Output the (X, Y) coordinate of the center of the cell containing the given text.  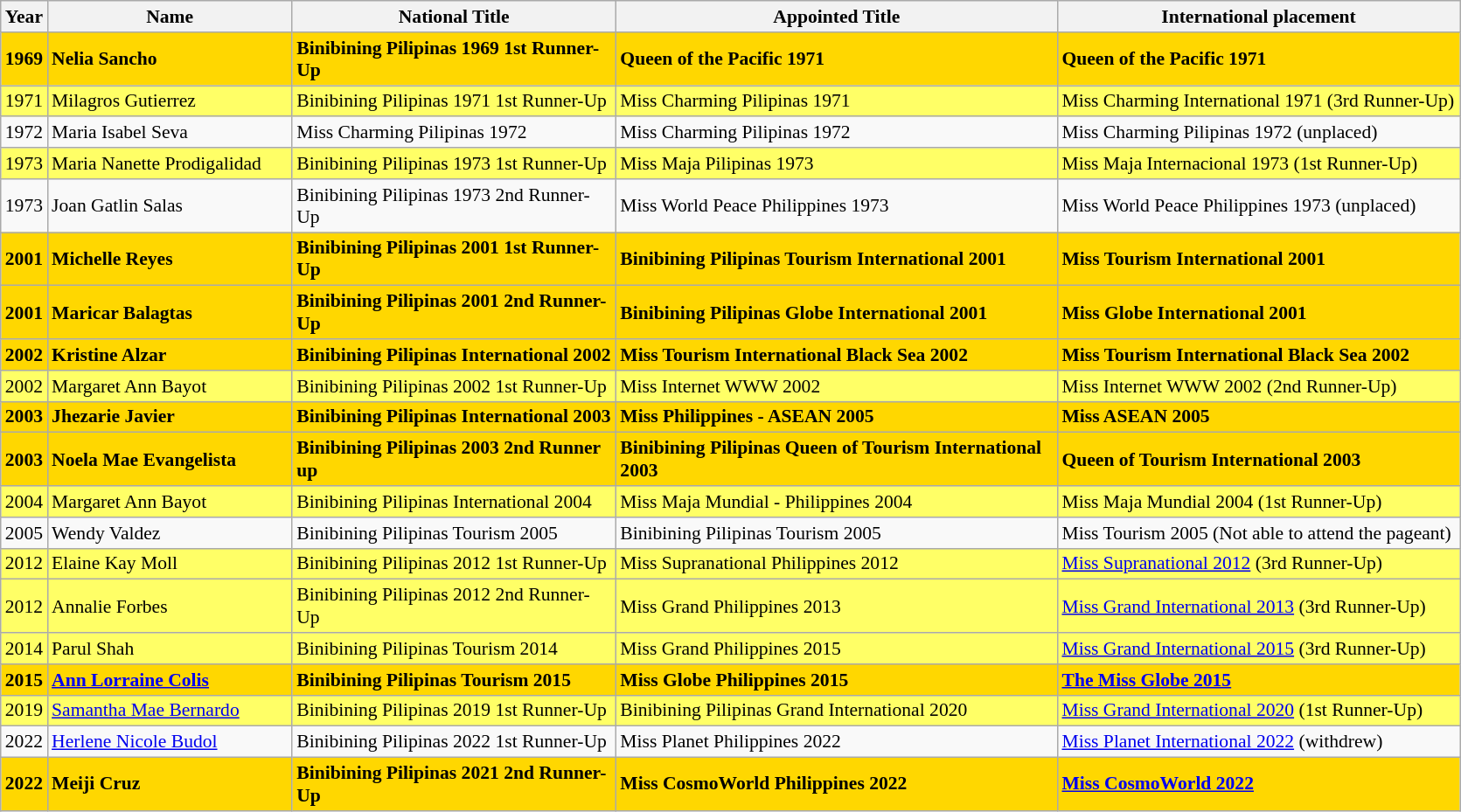
Binibining Pilipinas 2002 1st Runner-Up (454, 386)
Binibining Pilipinas 2012 2nd Runner-Up (454, 607)
Herlene Nicole Budol (170, 742)
Binibining Pilipinas International 2003 (454, 417)
Binibining Pilipinas Globe International 2001 (836, 313)
Binibining Pilipinas Tourism 2014 (454, 649)
Maricar Balagtas (170, 313)
2015 (24, 680)
Elaine Kay Moll (170, 564)
Joan Gatlin Salas (170, 206)
Noela Mae Evangelista (170, 460)
Year (24, 17)
Miss Charming Pilipinas 1972 (unplaced) (1258, 133)
Name (170, 17)
Binibining Pilipinas 1973 1st Runner-Up (454, 163)
Annalie Forbes (170, 607)
Miss Tourism International 2001 (1258, 259)
Miss CosmoWorld Philippines 2022 (836, 785)
Miss Planet International 2022 (withdrew) (1258, 742)
Binibining Pilipinas 2001 1st Runner-Up (454, 259)
Binibining Pilipinas International 2002 (454, 355)
Miss Internet WWW 2002 (2nd Runner-Up) (1258, 386)
Miss Maja Mundial 2004 (1st Runner-Up) (1258, 502)
1972 (24, 133)
Ann Lorraine Colis (170, 680)
Miss Charming International 1971 (3rd Runner-Up) (1258, 101)
2005 (24, 533)
Miss Maja Mundial - Philippines 2004 (836, 502)
Wendy Valdez (170, 533)
Binibining Pilipinas 2012 1st Runner-Up (454, 564)
Binibining Pilipinas Tourism 2015 (454, 680)
Miss Grand International 2013 (3rd Runner-Up) (1258, 607)
Miss Globe Philippines 2015 (836, 680)
2004 (24, 502)
Milagros Gutierrez (170, 101)
2014 (24, 649)
Maria Isabel Seva (170, 133)
Binibining Pilipinas Grand International 2020 (836, 711)
1969 (24, 59)
Binibining Pilipinas 2022 1st Runner-Up (454, 742)
Miss Grand International 2015 (3rd Runner-Up) (1258, 649)
Binibining Pilipinas 2019 1st Runner-Up (454, 711)
Jhezarie Javier (170, 417)
Nelia Sancho (170, 59)
Miss Internet WWW 2002 (836, 386)
Maria Nanette Prodigalidad (170, 163)
Binibining Pilipinas 1969 1st Runner-Up (454, 59)
Appointed Title (836, 17)
Binibining Pilipinas International 2004 (454, 502)
Miss Grand Philippines 2015 (836, 649)
Miss Maja Internacional 1973 (1st Runner-Up) (1258, 163)
Miss World Peace Philippines 1973 (unplaced) (1258, 206)
Miss ASEAN 2005 (1258, 417)
Binibining Pilipinas Tourism International 2001 (836, 259)
Miss Grand Philippines 2013 (836, 607)
Miss Charming Pilipinas 1971 (836, 101)
Binibining Pilipinas Queen of Tourism International 2003 (836, 460)
Miss Supranational 2012 (3rd Runner-Up) (1258, 564)
Parul Shah (170, 649)
Miss CosmoWorld 2022 (1258, 785)
The Miss Globe 2015 (1258, 680)
Kristine Alzar (170, 355)
Meiji Cruz (170, 785)
Miss Planet Philippines 2022 (836, 742)
Binibining Pilipinas 2001 2nd Runner-Up (454, 313)
2019 (24, 711)
Miss Supranational Philippines 2012 (836, 564)
Miss Grand International 2020 (1st Runner-Up) (1258, 711)
Binibining Pilipinas 2003 2nd Runner up (454, 460)
International placement (1258, 17)
Michelle Reyes (170, 259)
Miss Globe International 2001 (1258, 313)
Miss World Peace Philippines 1973 (836, 206)
Binibining Pilipinas 1973 2nd Runner-Up (454, 206)
1971 (24, 101)
Miss Tourism 2005 (Not able to attend the pageant) (1258, 533)
Miss Philippines - ASEAN 2005 (836, 417)
Samantha Mae Bernardo (170, 711)
Binibining Pilipinas 2021 2nd Runner-Up (454, 785)
Miss Maja Pilipinas 1973 (836, 163)
National Title (454, 17)
Binibining Pilipinas 1971 1st Runner-Up (454, 101)
Queen of Tourism International 2003 (1258, 460)
